Scan for the cell matching the given text and deliver its (X, Y) coordinate at center. 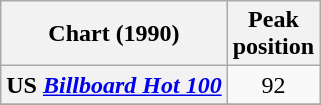
US Billboard Hot 100 (114, 85)
Peakposition (273, 34)
Chart (1990) (114, 34)
92 (273, 85)
